Capture the cell that displays the provided text and extract its [X, Y] central coordinate. 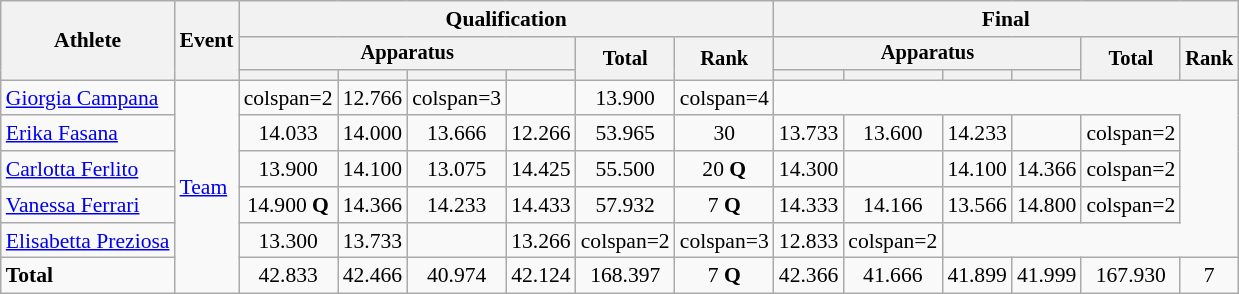
14.166 [892, 205]
55.500 [626, 169]
Event [207, 40]
30 [724, 134]
13.566 [976, 205]
42.366 [808, 276]
42.124 [540, 276]
168.397 [626, 276]
Final [1006, 19]
14.333 [808, 205]
12.266 [540, 134]
14.433 [540, 205]
Carlotta Ferlito [88, 169]
Vanessa Ferrari [88, 205]
14.800 [1046, 205]
Team [207, 187]
colspan=4 [724, 98]
14.000 [372, 134]
12.833 [808, 241]
Qualification [506, 19]
53.965 [626, 134]
14.425 [540, 169]
13.666 [456, 134]
13.075 [456, 169]
Athlete [88, 40]
41.666 [892, 276]
Giorgia Campana [88, 98]
12.766 [372, 98]
14.900 Q [288, 205]
40.974 [456, 276]
13.600 [892, 134]
14.300 [808, 169]
Elisabetta Preziosa [88, 241]
20 Q [724, 169]
14.033 [288, 134]
Erika Fasana [88, 134]
13.266 [540, 241]
42.833 [288, 276]
7 [1209, 276]
13.300 [288, 241]
42.466 [372, 276]
57.932 [626, 205]
41.999 [1046, 276]
167.930 [1130, 276]
41.899 [976, 276]
